For the text-containing cell, return its midpoint in (X, Y) coordinate format. 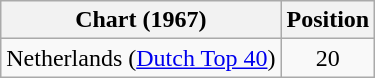
Netherlands (Dutch Top 40) (141, 58)
Chart (1967) (141, 20)
20 (328, 58)
Position (328, 20)
